Extract the [x, y] coordinate from the center of the cell holding the provided text.  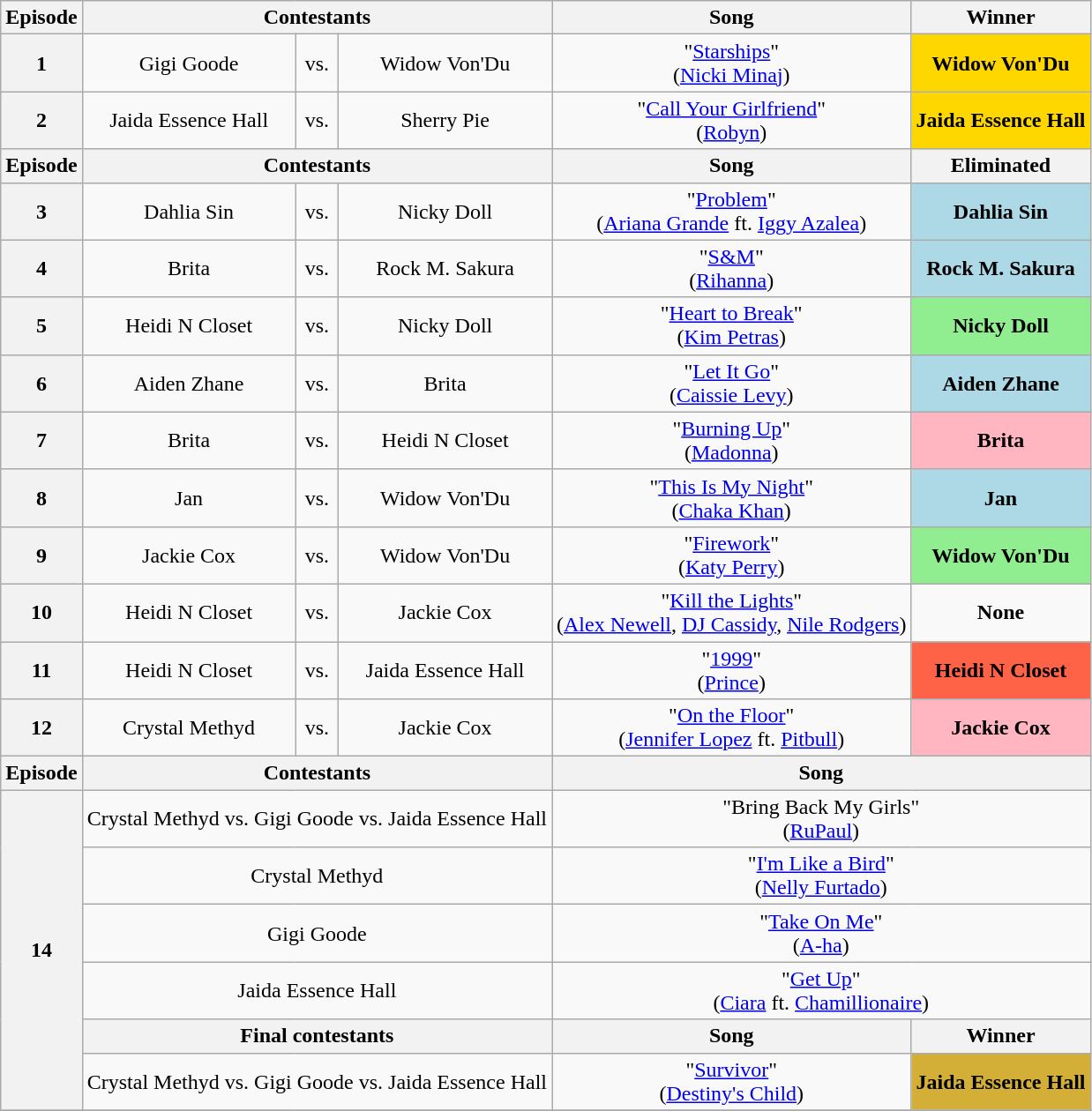
8 [41, 497]
"Call Your Girlfriend"(Robyn) [732, 120]
Sherry Pie [445, 120]
"This Is My Night"(Chaka Khan) [732, 497]
5 [41, 326]
"On the Floor"(Jennifer Lopez ft. Pitbull) [732, 728]
2 [41, 120]
"Survivor"(Destiny's Child) [732, 1081]
Final contestants [317, 1036]
"Burning Up"(Madonna) [732, 441]
"Starships"(Nicki Minaj) [732, 63]
12 [41, 728]
4 [41, 268]
"Take On Me"(A-ha) [822, 933]
"Bring Back My Girls"(RuPaul) [822, 818]
"Get Up"(Ciara ft. Chamillionaire) [822, 991]
9 [41, 555]
6 [41, 383]
"Let It Go"(Caissie Levy) [732, 383]
"Firework"(Katy Perry) [732, 555]
11 [41, 670]
"Heart to Break"(Kim Petras) [732, 326]
"1999"(Prince) [732, 670]
14 [41, 951]
"Kill the Lights"(Alex Newell, DJ Cassidy, Nile Rodgers) [732, 612]
7 [41, 441]
"S&M"(Rihanna) [732, 268]
"I'm Like a Bird"(Nelly Furtado) [822, 876]
3 [41, 212]
1 [41, 63]
Eliminated [1000, 166]
"Problem"(Ariana Grande ft. Iggy Azalea) [732, 212]
10 [41, 612]
None [1000, 612]
